Locate the cell with the specified text and output its [X, Y] center coordinate. 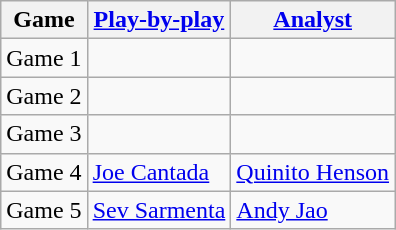
Game 4 [44, 172]
Analyst [313, 20]
Joe Cantada [159, 172]
Andy Jao [313, 210]
Play-by-play [159, 20]
Game 1 [44, 58]
Game 5 [44, 210]
Game 2 [44, 96]
Sev Sarmenta [159, 210]
Game 3 [44, 134]
Quinito Henson [313, 172]
Game [44, 20]
